From the cell containing the given text, extract its center point as [X, Y] coordinate. 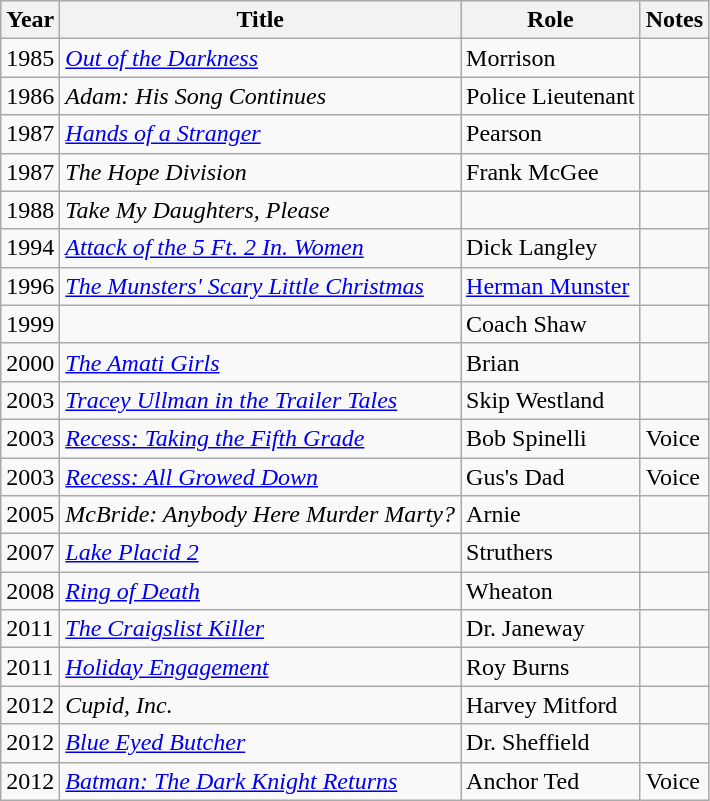
Dr. Janeway [551, 629]
Out of the Darkness [260, 58]
2008 [30, 591]
Year [30, 20]
Pearson [551, 134]
Recess: All Growed Down [260, 477]
Tracey Ullman in the Trailer Tales [260, 400]
1999 [30, 324]
Blue Eyed Butcher [260, 743]
2007 [30, 553]
Attack of the 5 Ft. 2 In. Women [260, 248]
Morrison [551, 58]
Lake Placid 2 [260, 553]
2005 [30, 515]
Ring of Death [260, 591]
Hands of a Stranger [260, 134]
Brian [551, 362]
Frank McGee [551, 172]
Coach Shaw [551, 324]
The Hope Division [260, 172]
1985 [30, 58]
Cupid, Inc. [260, 705]
The Munsters' Scary Little Christmas [260, 286]
1996 [30, 286]
McBride: Anybody Here Murder Marty? [260, 515]
Dr. Sheffield [551, 743]
Dick Langley [551, 248]
Batman: The Dark Knight Returns [260, 781]
Anchor Ted [551, 781]
The Amati Girls [260, 362]
Police Lieutenant [551, 96]
Harvey Mitford [551, 705]
The Craigslist Killer [260, 629]
Struthers [551, 553]
Roy Burns [551, 667]
Holiday Engagement [260, 667]
1994 [30, 248]
Gus's Dad [551, 477]
Wheaton [551, 591]
Arnie [551, 515]
Herman Munster [551, 286]
Notes [674, 20]
Adam: His Song Continues [260, 96]
Bob Spinelli [551, 438]
Role [551, 20]
Title [260, 20]
Recess: Taking the Fifth Grade [260, 438]
1988 [30, 210]
Skip Westland [551, 400]
2000 [30, 362]
Take My Daughters, Please [260, 210]
1986 [30, 96]
